Output the (x, y) coordinate of the center of the cell containing the given text.  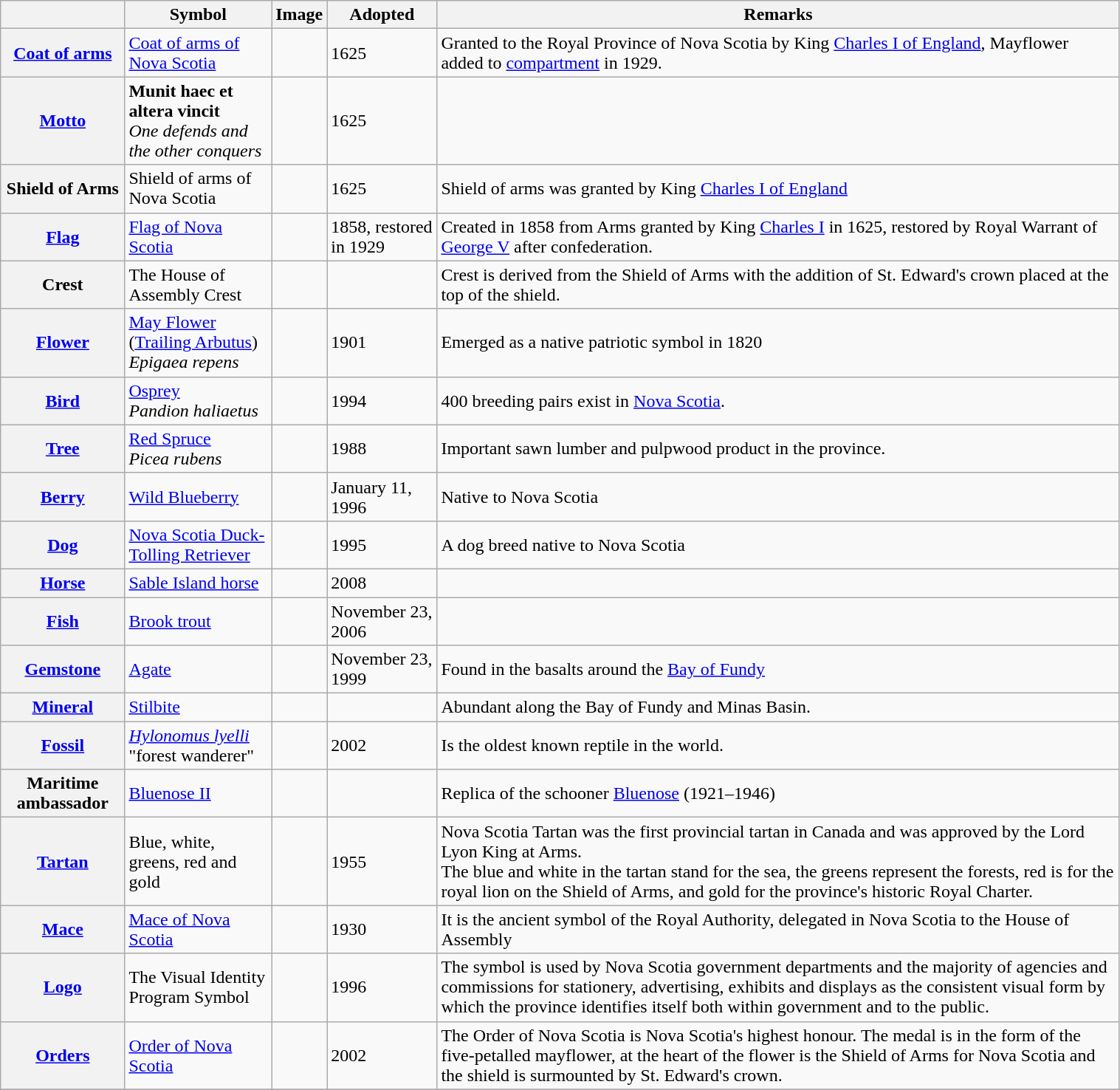
Adopted (382, 15)
Horse (63, 583)
Mace of Nova Scotia (198, 929)
January 11, 1996 (382, 496)
1901 (382, 343)
1858, restored in 1929 (382, 236)
Created in 1858 from Arms granted by King Charles I in 1625, restored by Royal Warrant of George V after confederation. (778, 236)
1988 (382, 449)
Coat of arms (63, 53)
Shield of Arms (63, 189)
OspreyPandion haliaetus (198, 400)
Coat of arms of Nova Scotia (198, 53)
1994 (382, 400)
Is the oldest known reptile in the world. (778, 746)
1955 (382, 861)
November 23, 2006 (382, 620)
The House of Assembly Crest (198, 285)
Mineral (63, 707)
Berry (63, 496)
Maritime ambassador (63, 793)
Shield of arms was granted by King Charles I of England (778, 189)
November 23, 1999 (382, 669)
Crest is derived from the Shield of Arms with the addition of St. Edward's crown placed at the top of the shield. (778, 285)
Sable Island horse (198, 583)
Native to Nova Scotia (778, 496)
Munit haec et altera vincitOne defends and the other conquers (198, 121)
The Visual Identity Program Symbol (198, 987)
Tree (63, 449)
Hylonomus lyelli"forest wanderer" (198, 746)
Brook trout (198, 620)
Crest (63, 285)
Granted to the Royal Province of Nova Scotia by King Charles I of England, Mayflower added to compartment in 1929. (778, 53)
1995 (382, 545)
Flag (63, 236)
A dog breed native to Nova Scotia (778, 545)
Fish (63, 620)
Flag of Nova Scotia (198, 236)
Important sawn lumber and pulpwood product in the province. (778, 449)
1930 (382, 929)
Red SprucePicea rubens (198, 449)
Nova Scotia Duck-Tolling Retriever (198, 545)
Bluenose II (198, 793)
It is the ancient symbol of the Royal Authority, delegated in Nova Scotia to the House of Assembly (778, 929)
Wild Blueberry (198, 496)
Motto (63, 121)
Bird (63, 400)
Flower (63, 343)
Blue, white, greens, red and gold (198, 861)
Agate (198, 669)
Symbol (198, 15)
Order of Nova Scotia (198, 1055)
Fossil (63, 746)
Abundant along the Bay of Fundy and Minas Basin. (778, 707)
2008 (382, 583)
1996 (382, 987)
Orders (63, 1055)
Gemstone (63, 669)
Mace (63, 929)
Image (300, 15)
400 breeding pairs exist in Nova Scotia. (778, 400)
Tartan (63, 861)
Remarks (778, 15)
Dog (63, 545)
Replica of the schooner Bluenose (1921–1946) (778, 793)
Found in the basalts around the Bay of Fundy (778, 669)
Stilbite (198, 707)
Shield of arms of Nova Scotia (198, 189)
Logo (63, 987)
May Flower(Trailing Arbutus)Epigaea repens (198, 343)
Emerged as a native patriotic symbol in 1820 (778, 343)
